Search for the cell housing the specified text and yield its (X, Y) center coordinate. 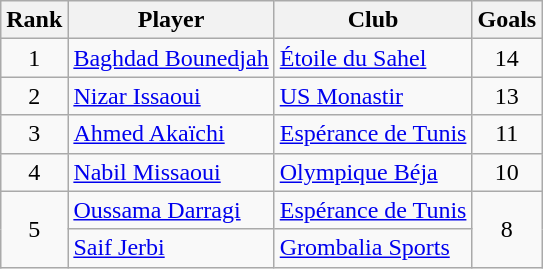
4 (34, 172)
Ahmed Akaïchi (171, 134)
3 (34, 134)
5 (34, 229)
Étoile du Sahel (373, 58)
1 (34, 58)
8 (507, 229)
10 (507, 172)
Nizar Issaoui (171, 96)
Baghdad Bounedjah (171, 58)
US Monastir (373, 96)
Club (373, 20)
Oussama Darragi (171, 210)
11 (507, 134)
Player (171, 20)
Rank (34, 20)
2 (34, 96)
Saif Jerbi (171, 248)
Nabil Missaoui (171, 172)
Grombalia Sports (373, 248)
13 (507, 96)
14 (507, 58)
Goals (507, 20)
Olympique Béja (373, 172)
